Output the [x, y] coordinate of the center of the cell containing the given text.  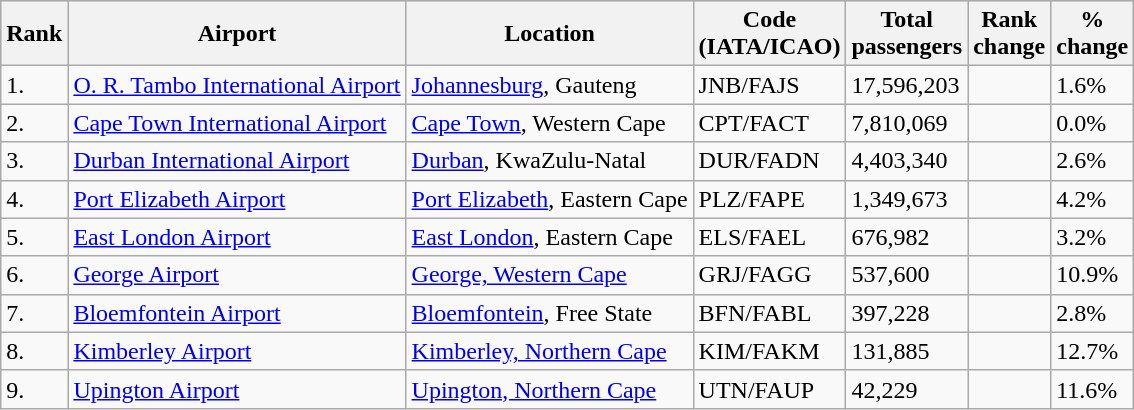
Port Elizabeth Airport [237, 199]
Upington, Northern Cape [550, 389]
9. [34, 389]
Kimberley Airport [237, 351]
Cape Town, Western Cape [550, 123]
2.6% [1092, 161]
Bloemfontein, Free State [550, 313]
UTN/FAUP [770, 389]
East London, Eastern Cape [550, 237]
131,885 [907, 351]
Totalpassengers [907, 34]
2.8% [1092, 313]
JNB/FAJS [770, 85]
4,403,340 [907, 161]
East London Airport [237, 237]
2. [34, 123]
CPT/FACT [770, 123]
Cape Town International Airport [237, 123]
7,810,069 [907, 123]
George Airport [237, 275]
Port Elizabeth, Eastern Cape [550, 199]
Location [550, 34]
12.7% [1092, 351]
0.0% [1092, 123]
PLZ/FAPE [770, 199]
3. [34, 161]
DUR/FADN [770, 161]
Rankchange [1010, 34]
Durban, KwaZulu-Natal [550, 161]
KIM/FAKM [770, 351]
676,982 [907, 237]
537,600 [907, 275]
8. [34, 351]
Airport [237, 34]
Code(IATA/ICAO) [770, 34]
6. [34, 275]
5. [34, 237]
Bloemfontein Airport [237, 313]
%change [1092, 34]
Rank [34, 34]
1. [34, 85]
10.9% [1092, 275]
4. [34, 199]
O. R. Tambo International Airport [237, 85]
11.6% [1092, 389]
4.2% [1092, 199]
7. [34, 313]
1.6% [1092, 85]
17,596,203 [907, 85]
397,228 [907, 313]
ELS/FAEL [770, 237]
George, Western Cape [550, 275]
42,229 [907, 389]
Durban International Airport [237, 161]
GRJ/FAGG [770, 275]
Kimberley, Northern Cape [550, 351]
1,349,673 [907, 199]
3.2% [1092, 237]
Upington Airport [237, 389]
BFN/FABL [770, 313]
Johannesburg, Gauteng [550, 85]
